Identify which cell holds the provided text, then report its (x, y) central coordinate. 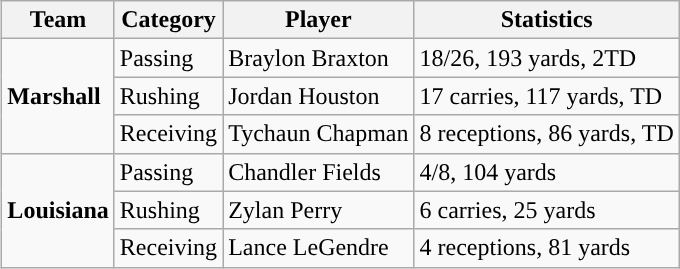
Category (168, 20)
Statistics (546, 20)
Jordan Houston (318, 96)
Lance LeGendre (318, 248)
Braylon Braxton (318, 58)
4/8, 104 yards (546, 172)
Zylan Perry (318, 210)
17 carries, 117 yards, TD (546, 96)
Tychaun Chapman (318, 134)
18/26, 193 yards, 2TD (546, 58)
Team (58, 20)
Chandler Fields (318, 172)
Marshall (58, 96)
4 receptions, 81 yards (546, 248)
Louisiana (58, 210)
Player (318, 20)
6 carries, 25 yards (546, 210)
8 receptions, 86 yards, TD (546, 134)
